Extract the [X, Y] coordinate from the center of the cell holding the provided text.  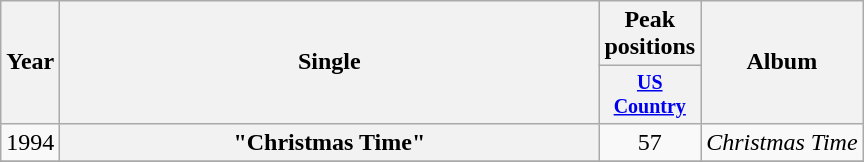
57 [650, 142]
Peak positions [650, 34]
"Christmas Time" [330, 142]
Year [30, 62]
US Country [650, 94]
1994 [30, 142]
Christmas Time [782, 142]
Album [782, 62]
Single [330, 62]
